Detect which cell encompasses the target text, then output its (x, y) center coordinate. 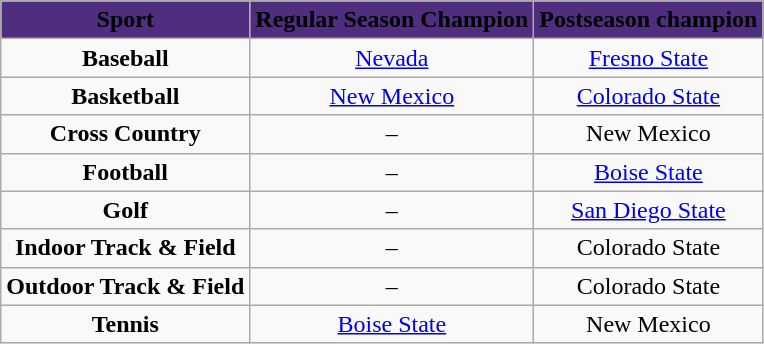
Indoor Track & Field (126, 248)
Postseason champion (648, 20)
San Diego State (648, 210)
Nevada (392, 58)
Sport (126, 20)
Baseball (126, 58)
Basketball (126, 96)
Fresno State (648, 58)
Football (126, 172)
Cross Country (126, 134)
Golf (126, 210)
Outdoor Track & Field (126, 286)
Regular Season Champion (392, 20)
Tennis (126, 324)
